Pinpoint the cell where the given text exists, returning its [x, y] midpoint coordinate. 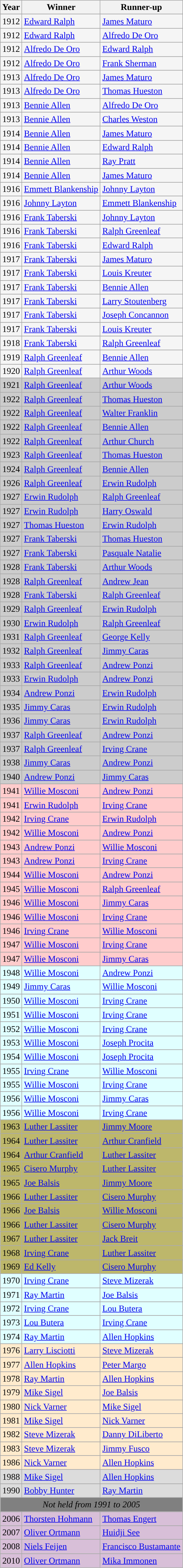
1936 [11, 721]
Niels Feijen [61, 1547]
1952 [11, 1029]
1982 [11, 1435]
1970 [11, 1281]
Arthur Church [141, 441]
Peter Margo [141, 1365]
1971 [11, 1294]
2008 [11, 1547]
1931 [11, 637]
Charles Weston [141, 119]
1944 [11, 875]
1954 [11, 1057]
1930 [11, 623]
Winner [61, 7]
Jack Breit [141, 1239]
Year [11, 7]
1980 [11, 1407]
George Kelly [141, 637]
1948 [11, 973]
Larry Lisciotti [61, 1351]
1968 [11, 1253]
1929 [11, 609]
1953 [11, 1043]
1951 [11, 1015]
1945 [11, 889]
1988 [11, 1476]
Walter Franklin [141, 413]
1986 [11, 1462]
Larry Stoutenberg [141, 301]
2007 [11, 1533]
1974 [11, 1337]
Pasquale Natalie [141, 553]
1940 [11, 777]
1949 [11, 987]
1963 [11, 1127]
1918 [11, 343]
1932 [11, 651]
1926 [11, 483]
Jimmy Fusco [141, 1449]
Ray Pratt [141, 161]
1934 [11, 693]
1923 [11, 455]
1983 [11, 1449]
1924 [11, 469]
Frank Sherman [141, 63]
Thomas Engert [141, 1519]
Danny DiLiberto [141, 1435]
1979 [11, 1393]
1950 [11, 1001]
Andrew Jean [141, 581]
1920 [11, 371]
Joseph Concannon [141, 315]
Runner-up [141, 7]
1919 [11, 357]
1967 [11, 1239]
1972 [11, 1309]
1981 [11, 1421]
Harry Oswald [141, 511]
Francisco Bustamante [141, 1547]
1977 [11, 1365]
1938 [11, 763]
Bobby Hunter [61, 1490]
1973 [11, 1323]
Ed Kelly [61, 1267]
1921 [11, 385]
1935 [11, 707]
2010 [11, 1561]
1976 [11, 1351]
Mika Immonen [141, 1561]
Thorsten Hohmann [61, 1519]
1969 [11, 1267]
1990 [11, 1490]
Huidji See [141, 1533]
Not held from 1991 to 2005 [91, 1504]
2006 [11, 1519]
1978 [11, 1379]
